Return the (x, y) coordinate for the center point of the cell that contains the specified text.  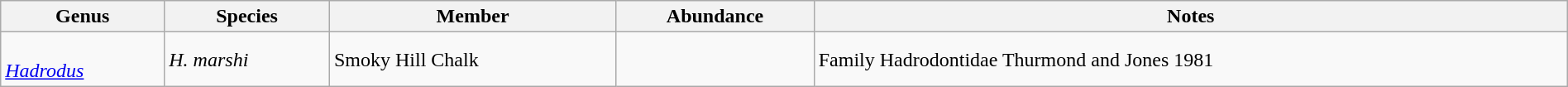
Family Hadrodontidae Thurmond and Jones 1981 (1191, 60)
Hadrodus (83, 60)
Smoky Hill Chalk (472, 60)
Abundance (715, 17)
Notes (1191, 17)
Genus (83, 17)
Species (247, 17)
Member (472, 17)
H. marshi (247, 60)
